Identify which cell holds the provided text, then report its [x, y] central coordinate. 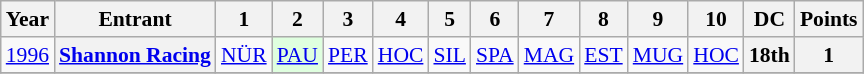
4 [401, 19]
3 [348, 19]
PAU [298, 55]
5 [450, 19]
MUG [658, 55]
PER [348, 55]
1996 [28, 55]
2 [298, 19]
SPA [495, 55]
7 [550, 19]
Year [28, 19]
8 [604, 19]
EST [604, 55]
DC [770, 19]
Entrant [135, 19]
9 [658, 19]
10 [716, 19]
NÜR [244, 55]
6 [495, 19]
Shannon Racing [135, 55]
SIL [450, 55]
MAG [550, 55]
Points [829, 19]
18th [770, 55]
